From the cell containing the given text, extract its center point as [X, Y] coordinate. 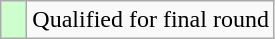
Qualified for final round [151, 20]
